Locate the cell with the specified text and output its [x, y] center coordinate. 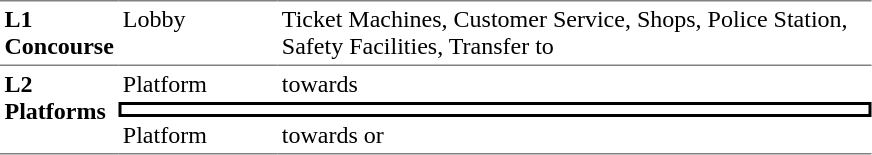
L2Platforms [59, 110]
towards or [574, 136]
Lobby [198, 33]
L1Concourse [59, 33]
Ticket Machines, Customer Service, Shops, Police Station, Safety Facilities, Transfer to [574, 33]
towards [574, 84]
